Detect which cell encompasses the target text, then output its (X, Y) center coordinate. 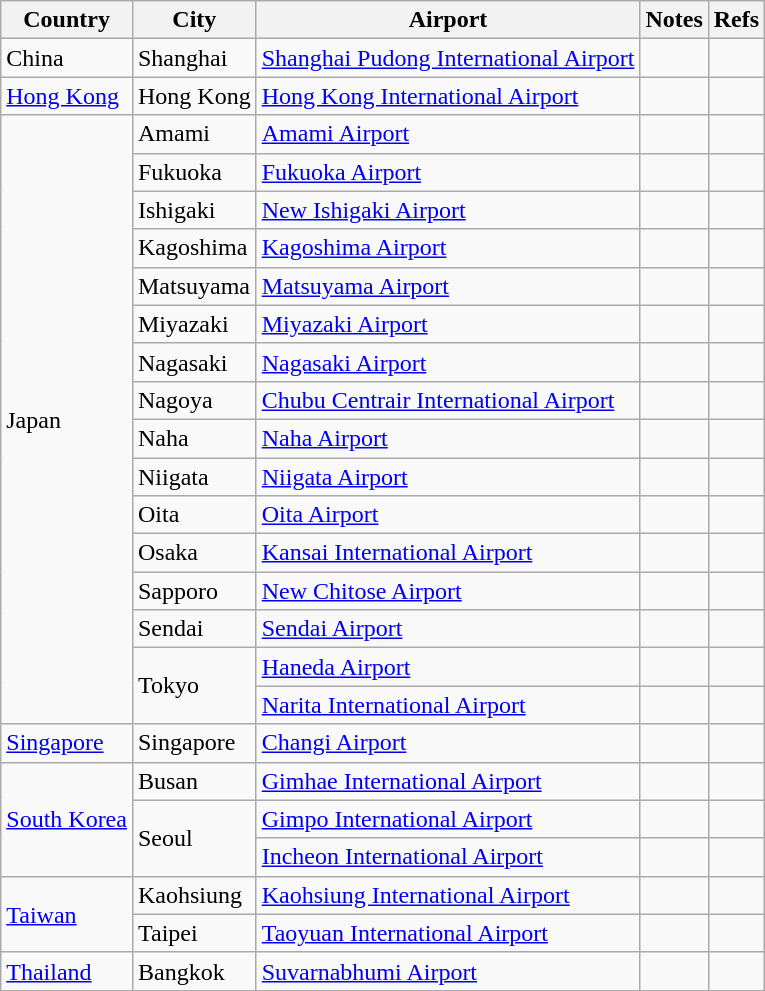
Fukuoka (194, 172)
Kagoshima Airport (448, 248)
Nagasaki (194, 362)
Miyazaki Airport (448, 324)
Seoul (194, 838)
New Chitose Airport (448, 591)
Kaohsiung (194, 895)
Miyazaki (194, 324)
Fukuoka Airport (448, 172)
Narita International Airport (448, 705)
Gimhae International Airport (448, 781)
Haneda Airport (448, 667)
Niigata (194, 477)
Incheon International Airport (448, 857)
Nagasaki Airport (448, 362)
Niigata Airport (448, 477)
Taipei (194, 933)
Amami Airport (448, 134)
Chubu Centrair International Airport (448, 400)
Matsuyama (194, 286)
Taiwan (67, 914)
Kaohsiung International Airport (448, 895)
Oita (194, 515)
Refs (736, 20)
Shanghai (194, 58)
Airport (448, 20)
Notes (674, 20)
Country (67, 20)
China (67, 58)
Kagoshima (194, 248)
New Ishigaki Airport (448, 210)
Busan (194, 781)
Tokyo (194, 686)
Shanghai Pudong International Airport (448, 58)
Osaka (194, 553)
Ishigaki (194, 210)
Bangkok (194, 971)
Hong Kong International Airport (448, 96)
Changi Airport (448, 743)
Taoyuan International Airport (448, 933)
Nagoya (194, 400)
Kansai International Airport (448, 553)
Matsuyama Airport (448, 286)
Gimpo International Airport (448, 819)
Sendai (194, 629)
Sapporo (194, 591)
Naha Airport (448, 438)
Sendai Airport (448, 629)
Amami (194, 134)
Suvarnabhumi Airport (448, 971)
Japan (67, 420)
South Korea (67, 819)
City (194, 20)
Thailand (67, 971)
Naha (194, 438)
Oita Airport (448, 515)
